Return [X, Y] of the center of cell containing provided text 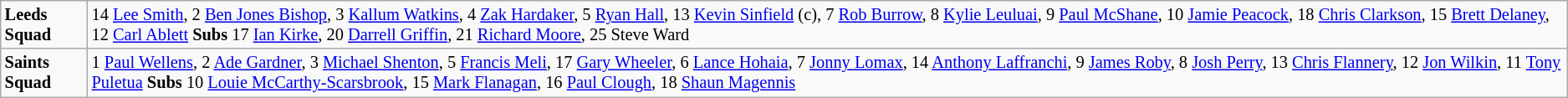
Saints Squad [44, 73]
Leeds Squad [44, 24]
